Scan for the cell matching the given text and deliver its (x, y) coordinate at center. 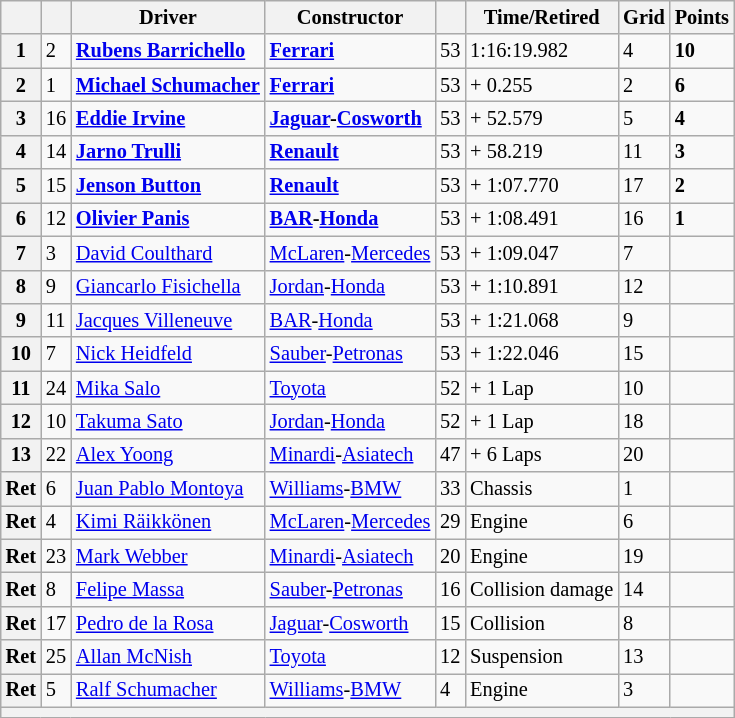
Olivier Panis (168, 219)
Alex Yoong (168, 455)
23 (56, 556)
Eddie Irvine (168, 118)
Time/Retired (542, 17)
+ 0.255 (542, 85)
Felipe Massa (168, 589)
Suspension (542, 657)
25 (56, 657)
Nick Heidfeld (168, 354)
Juan Pablo Montoya (168, 489)
Points (702, 17)
Chassis (542, 489)
24 (56, 388)
Michael Schumacher (168, 85)
Constructor (350, 17)
18 (644, 421)
+ 1:22.046 (542, 354)
Jenson Button (168, 186)
+ 1:07.770 (542, 186)
47 (450, 455)
Giancarlo Fisichella (168, 287)
1:16:19.982 (542, 51)
+ 58.219 (542, 152)
Ralf Schumacher (168, 690)
22 (56, 455)
Allan McNish (168, 657)
Collision damage (542, 589)
+ 52.579 (542, 118)
+ 6 Laps (542, 455)
19 (644, 556)
Collision (542, 623)
+ 1:21.068 (542, 320)
Jacques Villeneuve (168, 320)
33 (450, 489)
Takuma Sato (168, 421)
Kimi Räikkönen (168, 522)
Mark Webber (168, 556)
29 (450, 522)
Grid (644, 17)
Rubens Barrichello (168, 51)
Driver (168, 17)
+ 1:08.491 (542, 219)
Jarno Trulli (168, 152)
+ 1:09.047 (542, 253)
David Coulthard (168, 253)
+ 1:10.891 (542, 287)
Pedro de la Rosa (168, 623)
Mika Salo (168, 388)
